Output the (X, Y) coordinate of the center of the cell containing the given text.  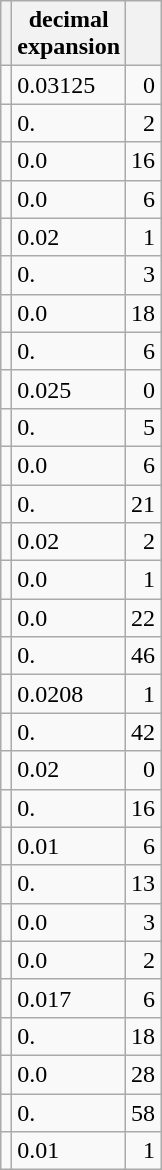
46 (144, 656)
58 (144, 1113)
decimalexpansion (69, 34)
22 (144, 618)
0.0208 (69, 694)
28 (144, 1074)
42 (144, 732)
21 (144, 503)
0.03125 (69, 85)
0.025 (69, 389)
0.017 (69, 998)
13 (144, 884)
5 (144, 427)
